From the cell containing the given text, extract its center point as [x, y] coordinate. 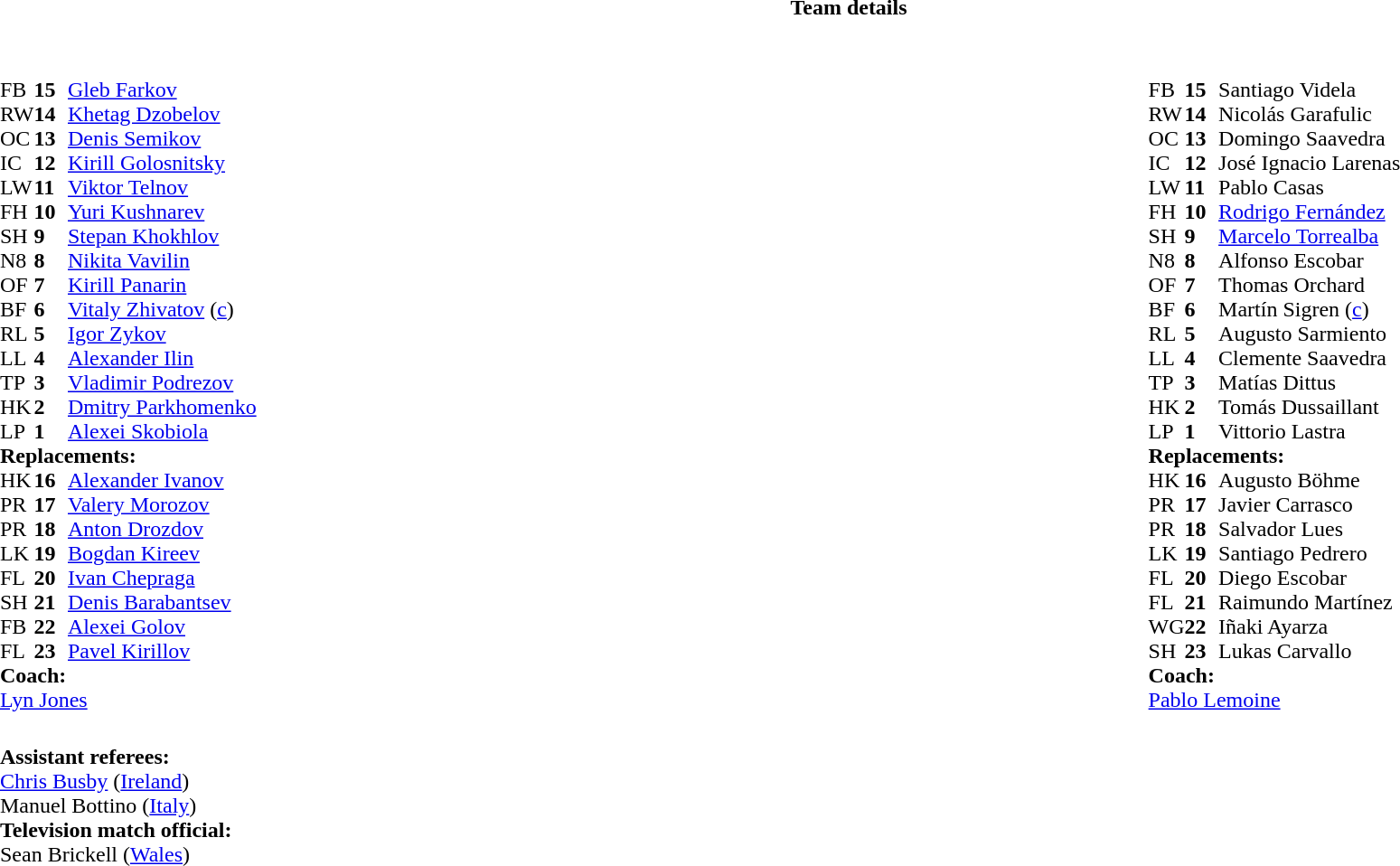
Stepan Khokhlov [163, 237]
Replacements: [128, 456]
Augusto Böhme [1309, 481]
Diego Escobar [1309, 579]
Marcelo Torrealba [1309, 237]
Iñaki Ayarza [1309, 627]
Vitaly Zhivatov (c) [163, 309]
Alexander Ilin [163, 358]
Ivan Chepraga [163, 579]
Viktor Telnov [163, 188]
Denis Semikov [163, 139]
Alexander Ivanov [163, 481]
Dmitry Parkhomenko [163, 407]
Coach: [128, 676]
Martín Sigren (c) [1309, 309]
Matías Dittus [1309, 383]
Nicolás Garafulic [1309, 114]
Denis Barabantsev [163, 602]
Salvador Lues [1309, 530]
WG [1167, 627]
Vittorio Lastra [1309, 432]
Pavel Kirillov [163, 651]
Raimundo Martínez [1309, 602]
Tomás Dussaillant [1309, 407]
Santiago Videla [1309, 90]
Kirill Panarin [163, 286]
José Ignacio Larenas [1309, 163]
Rodrigo Fernández [1309, 212]
Kirill Golosnitsky [163, 163]
Vladimir Podrezov [163, 383]
Javier Carrasco [1309, 504]
Bogdan Kireev [163, 553]
Santiago Pedrero [1309, 553]
Alexei Golov [163, 627]
Yuri Kushnarev [163, 212]
Domingo Saavedra [1309, 139]
Clemente Saavedra [1309, 358]
Valery Morozov [163, 504]
Alfonso Escobar [1309, 260]
Pablo Casas [1309, 188]
Lyn Jones [128, 700]
Alexei Skobiola [163, 432]
Thomas Orchard [1309, 286]
Augusto Sarmiento [1309, 334]
Lukas Carvallo [1309, 651]
Igor Zykov [163, 334]
Khetag Dzobelov [163, 114]
Anton Drozdov [163, 530]
Nikita Vavilin [163, 260]
Gleb Farkov [163, 90]
